Determine the (x, y) coordinate at the center of the cell enclosing the given text.  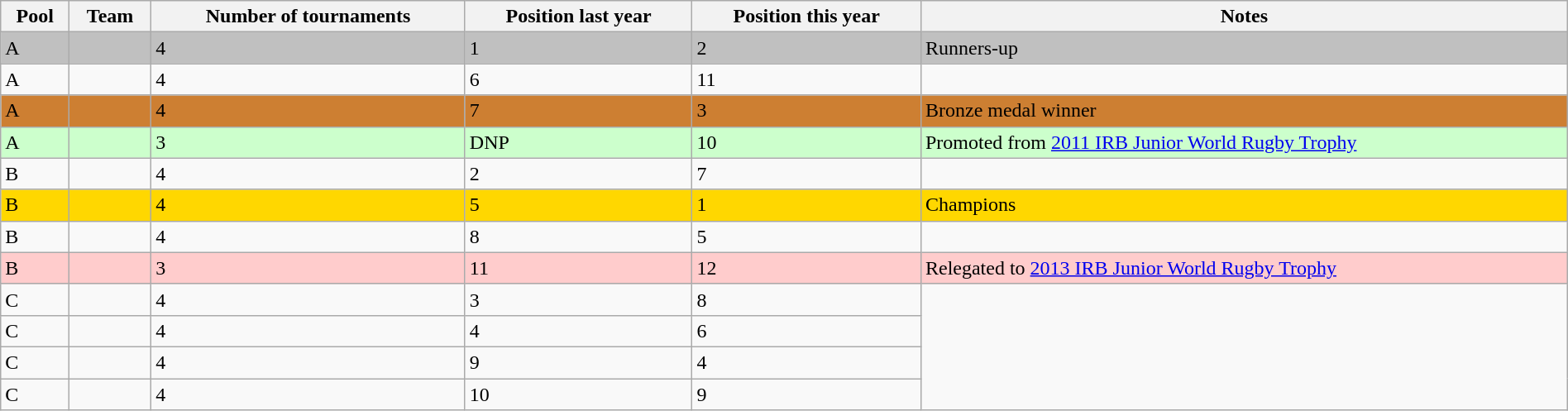
Pool (35, 17)
Bronze medal winner (1244, 111)
Position last year (579, 17)
12 (807, 268)
Team (111, 17)
DNP (579, 142)
Runners-up (1244, 48)
Position this year (807, 17)
Promoted from 2011 IRB Junior World Rugby Trophy (1244, 142)
Number of tournaments (308, 17)
Relegated to 2013 IRB Junior World Rugby Trophy (1244, 268)
Champions (1244, 205)
Notes (1244, 17)
